Determine the (x, y) coordinate at the center of the cell enclosing the given text.  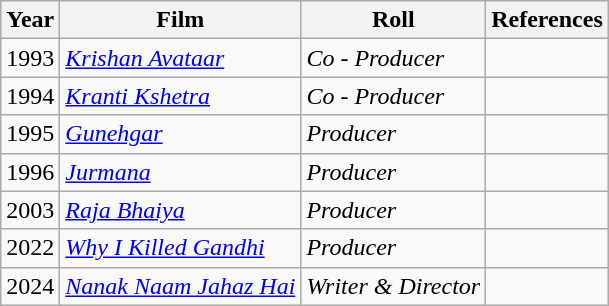
Film (180, 20)
Roll (394, 20)
Writer & Director (394, 286)
Year (30, 20)
Nanak Naam Jahaz Hai (180, 286)
2022 (30, 248)
1993 (30, 58)
Kranti Kshetra (180, 96)
Raja Bhaiya (180, 210)
1996 (30, 172)
Krishan Avataar (180, 58)
Jurmana (180, 172)
2003 (30, 210)
1995 (30, 134)
2024 (30, 286)
Why I Killed Gandhi (180, 248)
Gunehgar (180, 134)
1994 (30, 96)
References (548, 20)
